Search for the cell housing the specified text and yield its [x, y] center coordinate. 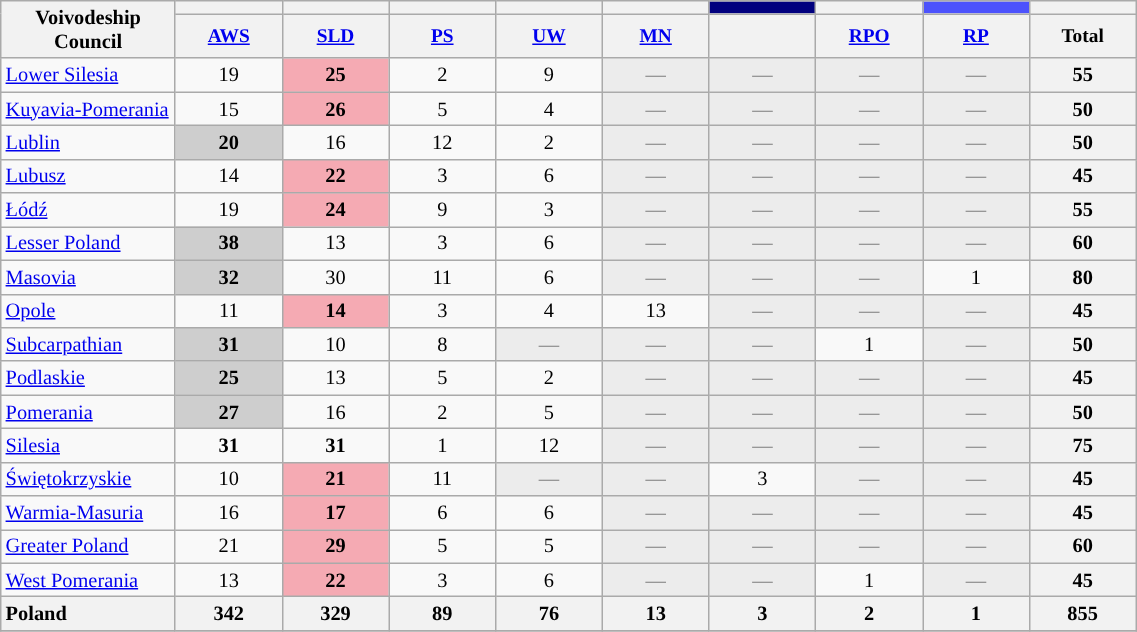
Pomerania [88, 412]
75 [1082, 445]
329 [336, 613]
Lubusz [88, 176]
Lower Silesia [88, 75]
32 [228, 277]
AWS [228, 36]
UW [550, 36]
15 [228, 109]
855 [1082, 613]
Opole [88, 311]
Kuyavia-Pomerania [88, 109]
Total [1082, 36]
Subcarpathian [88, 344]
27 [228, 412]
89 [442, 613]
West Pomerania [88, 580]
Warmia-Masuria [88, 513]
80 [1082, 277]
342 [228, 613]
Silesia [88, 445]
Lublin [88, 142]
8 [442, 344]
Greater Poland [88, 546]
MN [656, 36]
24 [336, 210]
RP [976, 36]
PS [442, 36]
Łódź [88, 210]
76 [550, 613]
20 [228, 142]
17 [336, 513]
Masovia [88, 277]
29 [336, 546]
Lesser Poland [88, 243]
Świętokrzyskie [88, 479]
Poland [88, 613]
26 [336, 109]
SLD [336, 36]
Podlaskie [88, 378]
38 [228, 243]
RPO [870, 36]
VoivodeshipCouncil [88, 29]
30 [336, 277]
